For the text-containing cell, return its midpoint in [x, y] coordinate format. 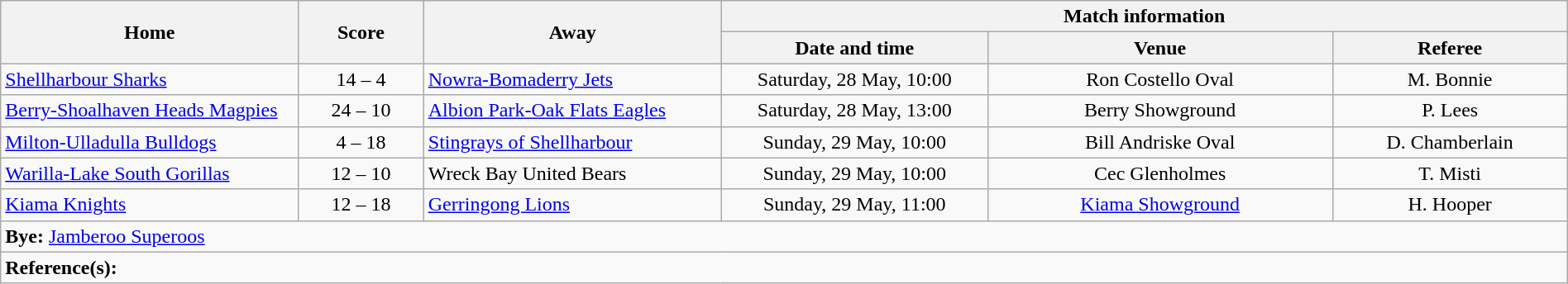
Warilla-Lake South Gorillas [150, 173]
Albion Park-Oak Flats Eagles [572, 111]
Cec Glenholmes [1159, 173]
Kiama Knights [150, 205]
Date and time [854, 48]
Referee [1450, 48]
4 – 18 [361, 142]
M. Bonnie [1450, 79]
Match information [1145, 17]
Ron Costello Oval [1159, 79]
Bye: Jamberoo Superoos [784, 236]
T. Misti [1450, 173]
Kiama Showground [1159, 205]
12 – 10 [361, 173]
24 – 10 [361, 111]
Reference(s): [784, 267]
14 – 4 [361, 79]
Gerringong Lions [572, 205]
Home [150, 32]
Score [361, 32]
P. Lees [1450, 111]
Away [572, 32]
D. Chamberlain [1450, 142]
Saturday, 28 May, 13:00 [854, 111]
Nowra-Bomaderry Jets [572, 79]
Wreck Bay United Bears [572, 173]
Stingrays of Shellharbour [572, 142]
Milton-Ulladulla Bulldogs [150, 142]
Shellharbour Sharks [150, 79]
12 – 18 [361, 205]
H. Hooper [1450, 205]
Berry-Shoalhaven Heads Magpies [150, 111]
Venue [1159, 48]
Sunday, 29 May, 11:00 [854, 205]
Saturday, 28 May, 10:00 [854, 79]
Berry Showground [1159, 111]
Bill Andriske Oval [1159, 142]
